Pinpoint the cell where the given text exists, returning its [x, y] midpoint coordinate. 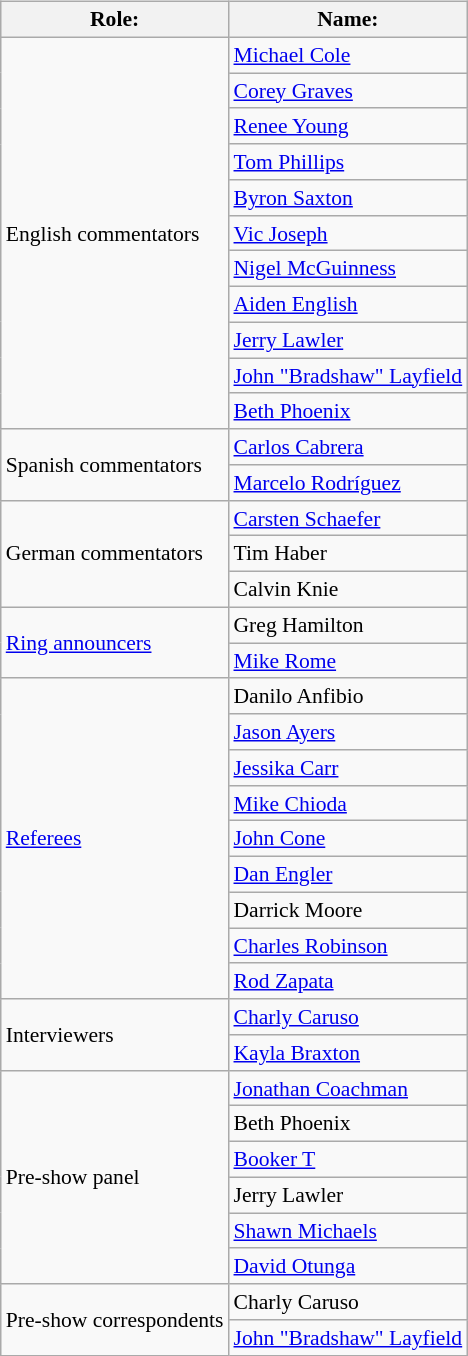
Aiden English [348, 305]
English commentators [115, 233]
Referees [115, 838]
Tim Haber [348, 554]
Dan Engler [348, 875]
Role: [115, 20]
Jessika Carr [348, 768]
Interviewers [115, 1034]
Kayla Braxton [348, 1053]
Greg Hamilton [348, 625]
Michael Cole [348, 55]
David Otunga [348, 1266]
Tom Phillips [348, 162]
Marcelo Rodríguez [348, 483]
Booker T [348, 1160]
Nigel McGuinness [348, 269]
Danilo Anfibio [348, 696]
Charles Robinson [348, 946]
Corey Graves [348, 91]
Darrick Moore [348, 910]
Renee Young [348, 126]
Calvin Knie [348, 590]
Name: [348, 20]
Rod Zapata [348, 981]
Byron Saxton [348, 198]
Spanish commentators [115, 464]
Jonathan Coachman [348, 1088]
Jason Ayers [348, 732]
Pre-show correspondents [115, 1320]
Vic Joseph [348, 233]
Carsten Schaefer [348, 518]
Carlos Cabrera [348, 447]
Shawn Michaels [348, 1231]
Pre-show panel [115, 1177]
German commentators [115, 554]
John Cone [348, 839]
Mike Rome [348, 661]
Ring announcers [115, 642]
Mike Chioda [348, 803]
